Return (x, y) of the center of cell containing provided text 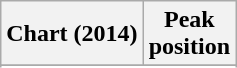
Peakposition (189, 34)
Chart (2014) (72, 34)
